Return [x, y] of the center of cell containing provided text 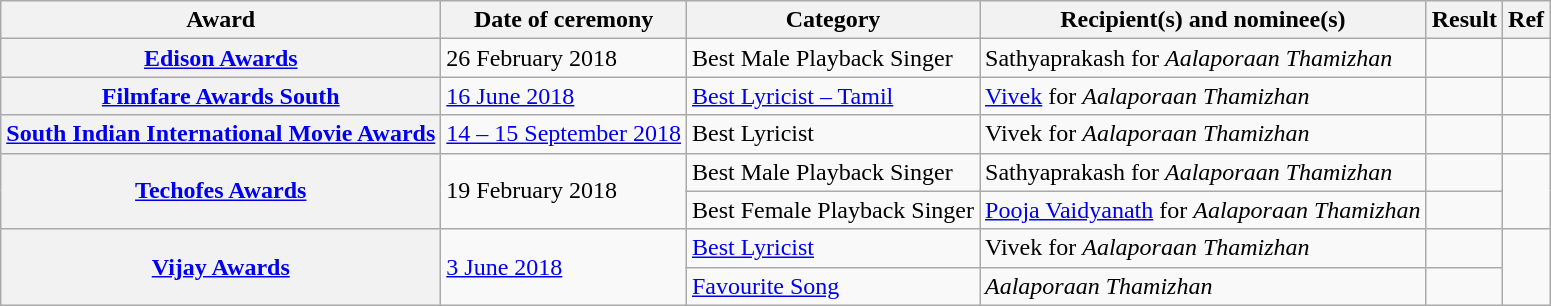
South Indian International Movie Awards [221, 134]
3 June 2018 [564, 267]
Award [221, 20]
Recipient(s) and nominee(s) [1204, 20]
Result [1464, 20]
Date of ceremony [564, 20]
Vijay Awards [221, 267]
Aalaporaan Thamizhan [1204, 286]
Best Female Playback Singer [832, 210]
Favourite Song [832, 286]
19 February 2018 [564, 191]
Ref [1526, 20]
Techofes Awards [221, 191]
Pooja Vaidyanath for Aalaporaan Thamizhan [1204, 210]
Best Lyricist – Tamil [832, 96]
14 – 15 September 2018 [564, 134]
Filmfare Awards South [221, 96]
Edison Awards [221, 58]
Category [832, 20]
26 February 2018 [564, 58]
16 June 2018 [564, 96]
